Output the [x, y] coordinate of the center of the cell containing the given text.  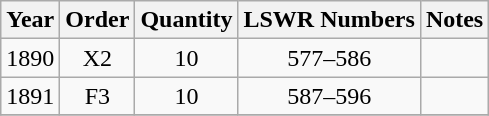
577–586 [329, 58]
1891 [30, 96]
Order [98, 20]
1890 [30, 58]
Notes [454, 20]
LSWR Numbers [329, 20]
Quantity [186, 20]
X2 [98, 58]
F3 [98, 96]
Year [30, 20]
587–596 [329, 96]
